Find where the given text appears and provide that cell's center as [X, Y] coordinate. 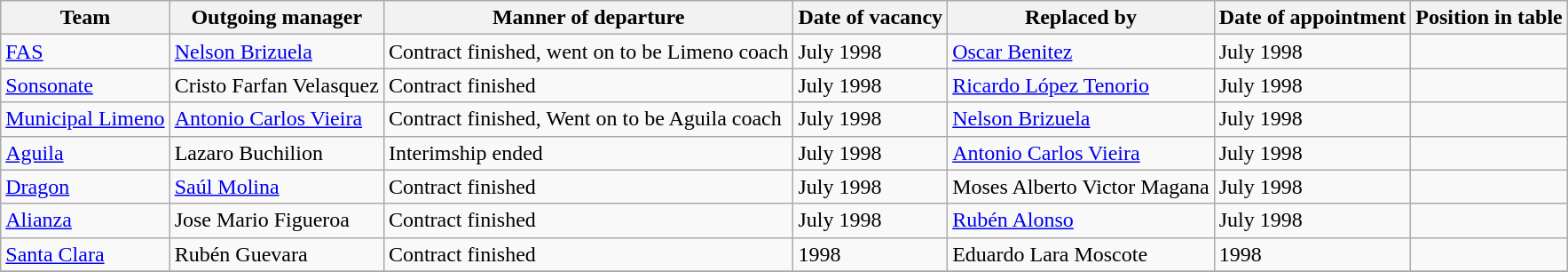
Outgoing manager [277, 18]
Interimship ended [588, 153]
Date of vacancy [871, 18]
Alianza [85, 220]
Dragon [85, 187]
Oscar Benitez [1081, 52]
FAS [85, 52]
Saúl Molina [277, 187]
Sonsonate [85, 85]
Municipal Limeno [85, 119]
Santa Clara [85, 254]
Contract finished, went on to be Limeno coach [588, 52]
Aguila [85, 153]
Eduardo Lara Moscote [1081, 254]
Moses Alberto Victor Magana [1081, 187]
Date of appointment [1312, 18]
Contract finished, Went on to be Aguila coach [588, 119]
Team [85, 18]
Lazaro Buchilion [277, 153]
Position in table [1489, 18]
Ricardo López Tenorio [1081, 85]
Replaced by [1081, 18]
Manner of departure [588, 18]
Rubén Alonso [1081, 220]
Cristo Farfan Velasquez [277, 85]
Jose Mario Figueroa [277, 220]
Rubén Guevara [277, 254]
